Scan for the cell matching the given text and deliver its (x, y) coordinate at center. 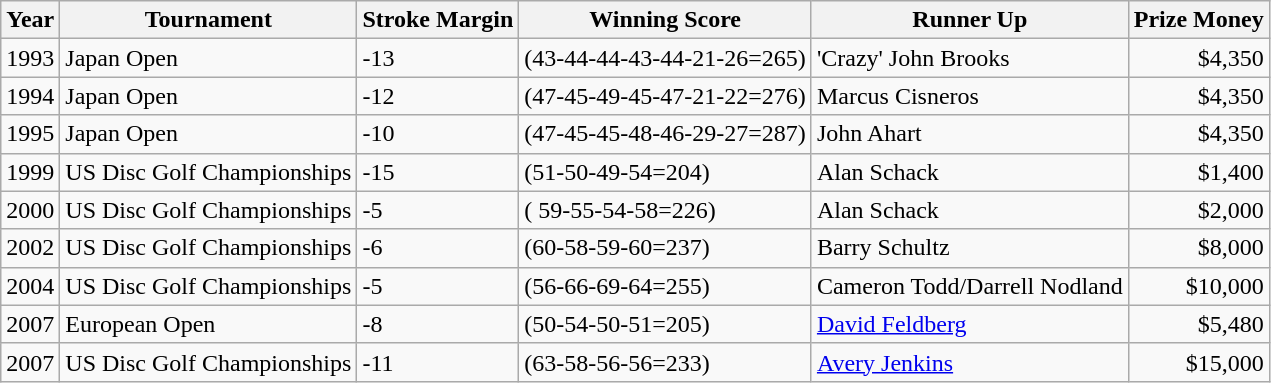
(50-54-50-51=205) (666, 324)
Avery Jenkins (970, 362)
'Crazy' John Brooks (970, 58)
(51-50-49-54=204) (666, 172)
-10 (438, 134)
John Ahart (970, 134)
$8,000 (1198, 248)
1993 (30, 58)
European Open (208, 324)
-12 (438, 96)
2002 (30, 248)
Tournament (208, 20)
Stroke Margin (438, 20)
(63-58-56-56=233) (666, 362)
-13 (438, 58)
-8 (438, 324)
2004 (30, 286)
$2,000 (1198, 210)
Marcus Cisneros (970, 96)
Runner Up (970, 20)
(60-58-59-60=237) (666, 248)
Winning Score (666, 20)
-6 (438, 248)
-15 (438, 172)
(56-66-69-64=255) (666, 286)
$15,000 (1198, 362)
(47-45-45-48-46-29-27=287) (666, 134)
( 59-55-54-58=226) (666, 210)
-11 (438, 362)
1995 (30, 134)
Barry Schultz (970, 248)
2000 (30, 210)
1999 (30, 172)
$1,400 (1198, 172)
Year (30, 20)
Prize Money (1198, 20)
David Feldberg (970, 324)
$10,000 (1198, 286)
(43-44-44-43-44-21-26=265) (666, 58)
(47-45-49-45-47-21-22=276) (666, 96)
1994 (30, 96)
Cameron Todd/Darrell Nodland (970, 286)
$5,480 (1198, 324)
